Determine the [x, y] coordinate at the center of the cell enclosing the given text.  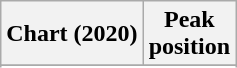
Peakposition [189, 34]
Chart (2020) [72, 34]
